For the text-containing cell, return its midpoint in (x, y) coordinate format. 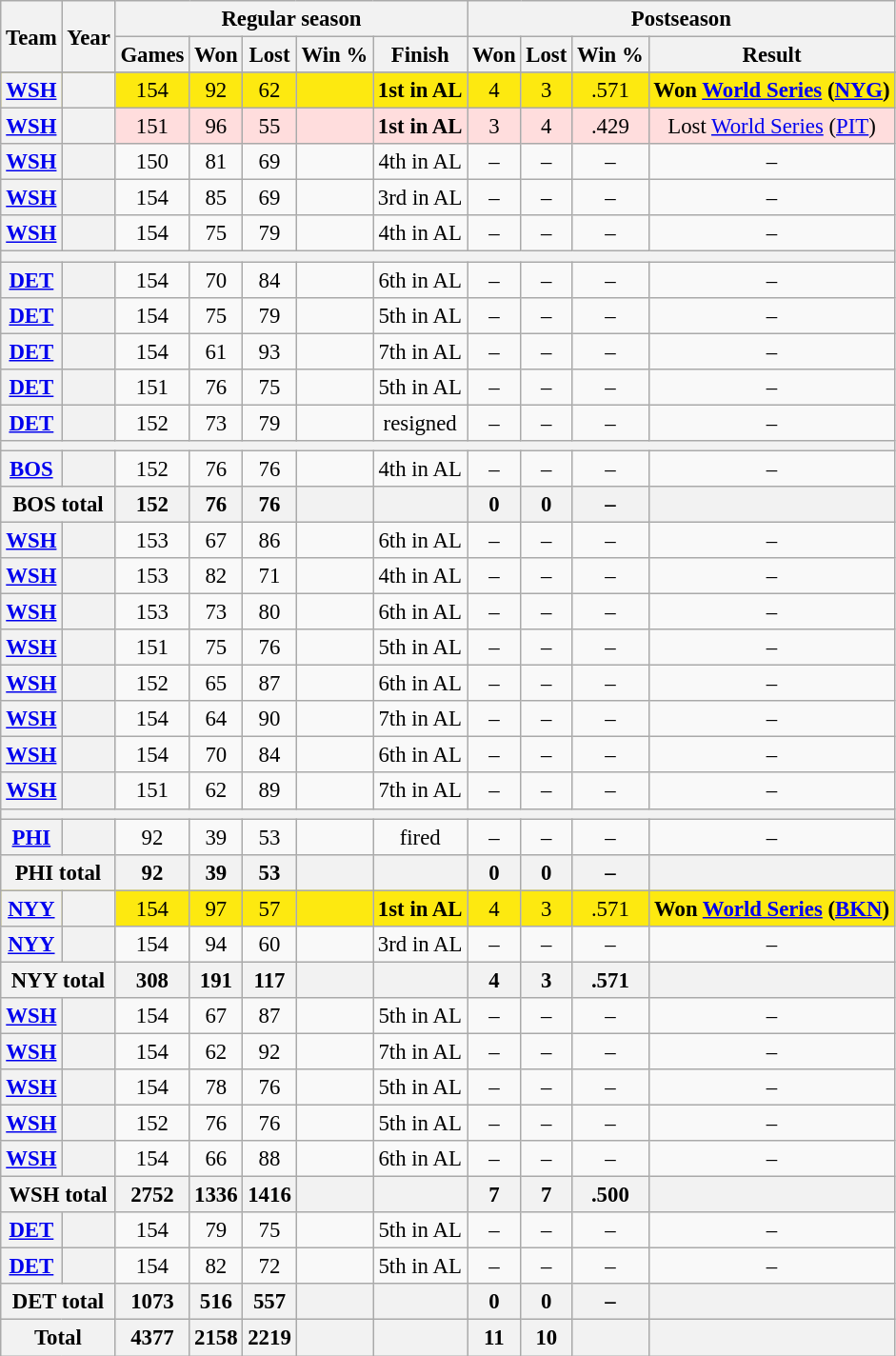
86 (269, 540)
Won World Series (BKN) (771, 908)
55 (269, 127)
96 (216, 127)
71 (269, 576)
64 (216, 719)
PHI (31, 837)
BOS (31, 469)
11 (494, 1338)
Won World Series (NYG) (771, 90)
557 (269, 1302)
94 (216, 945)
61 (216, 351)
DET total (58, 1302)
88 (269, 1159)
10 (547, 1338)
Postseason (682, 19)
308 (152, 980)
.500 (610, 1195)
97 (216, 908)
1416 (269, 1195)
NYY total (58, 980)
BOS total (58, 505)
85 (216, 198)
57 (269, 908)
fired (421, 837)
150 (152, 162)
Games (152, 55)
66 (216, 1159)
80 (269, 612)
.429 (610, 127)
Result (771, 55)
93 (269, 351)
72 (269, 1266)
1336 (216, 1195)
65 (216, 684)
WSH total (58, 1195)
Finish (421, 55)
81 (216, 162)
117 (269, 980)
2219 (269, 1338)
Year (89, 36)
Regular season (291, 19)
89 (269, 791)
PHI total (58, 872)
resigned (421, 423)
Lost World Series (PIT) (771, 127)
516 (216, 1302)
1073 (152, 1302)
60 (269, 945)
90 (269, 719)
2158 (216, 1338)
78 (216, 1087)
2752 (152, 1195)
Total (58, 1338)
Team (31, 36)
191 (216, 980)
4377 (152, 1338)
